Search for the cell housing the specified text and yield its (X, Y) center coordinate. 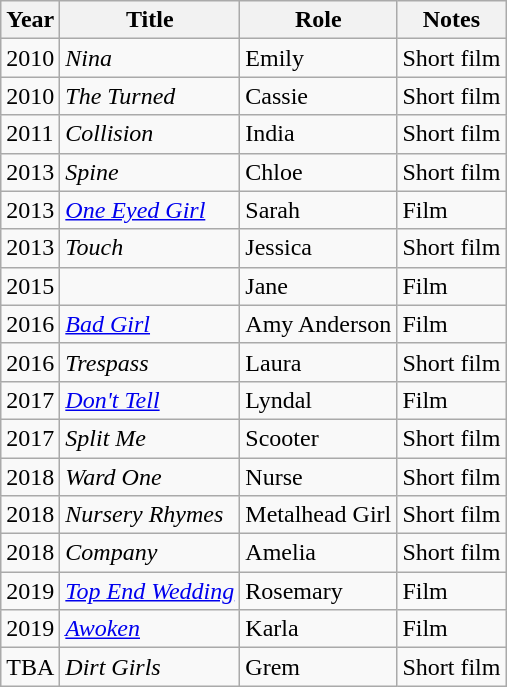
Role (318, 20)
Ward One (150, 477)
Split Me (150, 438)
Amy Anderson (318, 324)
Top End Wedding (150, 591)
Year (30, 20)
Metalhead Girl (318, 515)
Scooter (318, 438)
TBA (30, 667)
Cassie (318, 96)
Karla (318, 629)
Trespass (150, 362)
One Eyed Girl (150, 210)
Amelia (318, 553)
Title (150, 20)
Spine (150, 172)
Collision (150, 134)
Nurse (318, 477)
Company (150, 553)
Notes (452, 20)
The Turned (150, 96)
Nursery Rhymes (150, 515)
Touch (150, 248)
Chloe (318, 172)
Laura (318, 362)
Dirt Girls (150, 667)
Lyndal (318, 400)
Sarah (318, 210)
Emily (318, 58)
Rosemary (318, 591)
Awoken (150, 629)
Jane (318, 286)
2015 (30, 286)
Jessica (318, 248)
Grem (318, 667)
India (318, 134)
Don't Tell (150, 400)
Nina (150, 58)
2011 (30, 134)
Bad Girl (150, 324)
